Find where the given text appears and provide that cell's center as [x, y] coordinate. 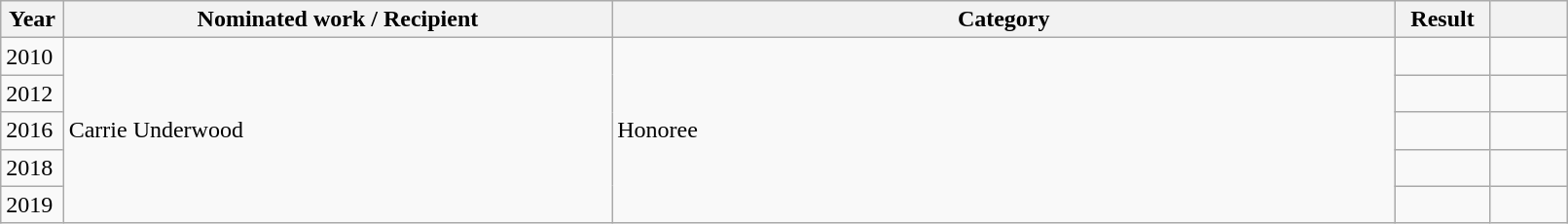
2019 [32, 205]
Year [32, 19]
2012 [32, 93]
Honoree [1004, 131]
2016 [32, 131]
Nominated work / Recipient [338, 19]
2018 [32, 168]
Result [1442, 19]
2010 [32, 56]
Carrie Underwood [338, 131]
Category [1004, 19]
